Search for the cell housing the specified text and yield its [x, y] center coordinate. 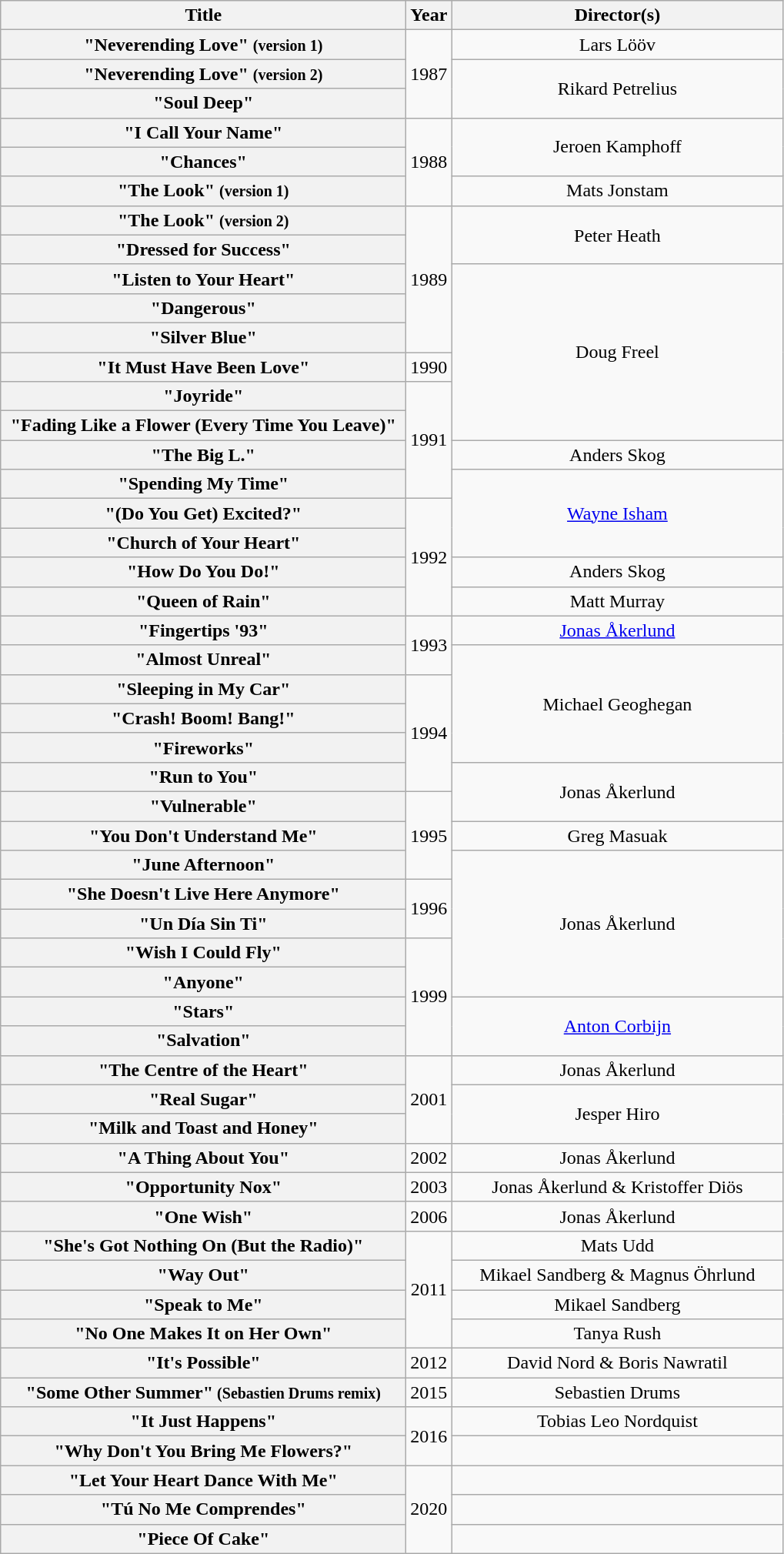
2016 [429, 1436]
"Church of Your Heart" [203, 543]
1987 [429, 74]
"Neverending Love" (version 2) [203, 74]
2015 [429, 1392]
"No One Makes It on Her Own" [203, 1334]
Michael Geoghegan [617, 703]
Mats Udd [617, 1245]
1988 [429, 162]
"Joyride" [203, 396]
Tobias Leo Nordquist [617, 1422]
"Anyone" [203, 982]
Mats Jonstam [617, 191]
Peter Heath [617, 235]
1989 [429, 279]
"Fingertips '93" [203, 630]
"Wish I Could Fly" [203, 953]
"The Centre of the Heart" [203, 1070]
"I Call Your Name" [203, 132]
"It Must Have Been Love" [203, 367]
"Milk and Toast and Honey" [203, 1128]
"Soul Deep" [203, 103]
Sebastien Drums [617, 1392]
"Dangerous" [203, 308]
1999 [429, 997]
Rikard Petrelius [617, 89]
1993 [429, 645]
Lars Lööv [617, 45]
Matt Murray [617, 601]
1995 [429, 835]
"Speak to Me" [203, 1305]
"Some Other Summer" (Sebastien Drums remix) [203, 1392]
"Run to You" [203, 777]
"Way Out" [203, 1275]
"Fading Like a Flower (Every Time You Leave)" [203, 426]
"Silver Blue" [203, 337]
Tanya Rush [617, 1334]
"(Do You Get) Excited?" [203, 513]
"Dressed for Success" [203, 249]
"The Big L." [203, 455]
1996 [429, 909]
Title [203, 15]
"One Wish" [203, 1216]
"Tú No Me Comprendes" [203, 1509]
"Let Your Heart Dance With Me" [203, 1480]
Jonas Åkerlund & Kristoffer Diös [617, 1187]
Jesper Hiro [617, 1114]
"Real Sugar" [203, 1099]
"Piece Of Cake" [203, 1539]
Mikael Sandberg [617, 1305]
"Almost Unreal" [203, 660]
Director(s) [617, 15]
2006 [429, 1216]
Year [429, 15]
David Nord & Boris Nawratil [617, 1363]
"The Look" (version 2) [203, 220]
Anton Corbijn [617, 1026]
2020 [429, 1509]
"Opportunity Nox" [203, 1187]
"Un Día Sin Ti" [203, 924]
"Fireworks" [203, 747]
Doug Freel [617, 352]
Jeroen Kamphoff [617, 147]
1994 [429, 733]
1991 [429, 440]
"She's Got Nothing On (But the Radio)" [203, 1245]
"Salvation" [203, 1041]
"Stars" [203, 1011]
Wayne Isham [617, 513]
Mikael Sandberg & Magnus Öhrlund [617, 1275]
"You Don't Understand Me" [203, 835]
"A Thing About You" [203, 1158]
"She Doesn't Live Here Anymore" [203, 894]
"Chances" [203, 162]
"The Look" (version 1) [203, 191]
2003 [429, 1187]
"June Afternoon" [203, 865]
"Vulnerable" [203, 806]
2012 [429, 1363]
"It's Possible" [203, 1363]
"Queen of Rain" [203, 601]
2001 [429, 1099]
"Neverending Love" (version 1) [203, 45]
"Sleeping in My Car" [203, 689]
Greg Masuak [617, 835]
2011 [429, 1289]
"It Just Happens" [203, 1422]
"How Do You Do!" [203, 572]
"Why Don't You Bring Me Flowers?" [203, 1451]
"Listen to Your Heart" [203, 279]
2002 [429, 1158]
1990 [429, 367]
"Crash! Boom! Bang!" [203, 718]
"Spending My Time" [203, 484]
1992 [429, 557]
